Determine the (X, Y) coordinate at the center of the cell enclosing the given text.  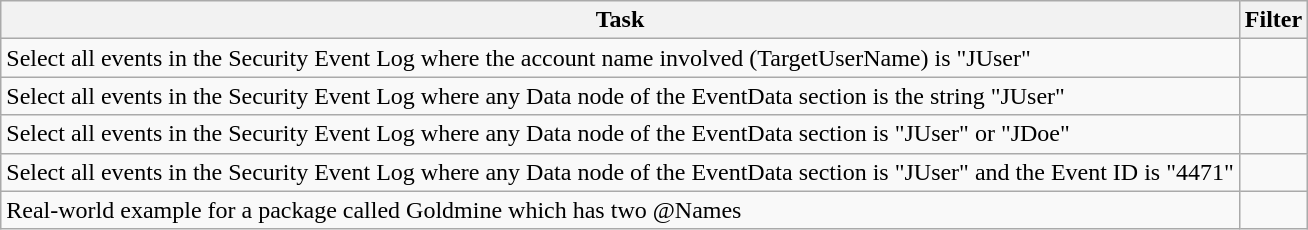
Select all events in the Security Event Log where any Data node of the EventData section is "JUser" or "JDoe" (620, 134)
Task (620, 20)
Filter (1273, 20)
Select all events in the Security Event Log where the account name involved (TargetUserName) is "JUser" (620, 58)
Real-world example for a package called Goldmine which has two @Names (620, 210)
Select all events in the Security Event Log where any Data node of the EventData section is "JUser" and the Event ID is "4471" (620, 172)
Select all events in the Security Event Log where any Data node of the EventData section is the string "JUser" (620, 96)
